Extract the (x, y) coordinate from the center of the cell holding the provided text.  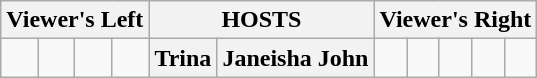
Trina (183, 58)
Viewer's Left (75, 20)
Viewer's Right (456, 20)
Janeisha John (296, 58)
HOSTS (262, 20)
